Return (x, y) of the center of cell containing provided text 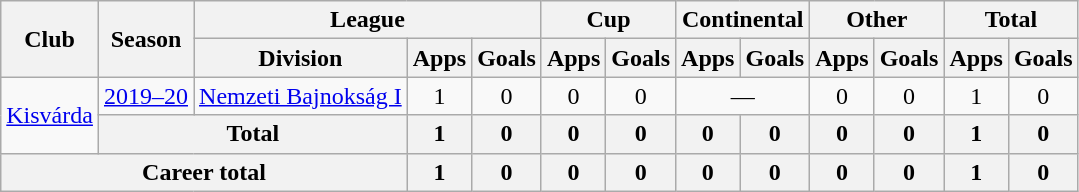
Nemzeti Bajnokság I (301, 96)
2019–20 (146, 96)
Season (146, 39)
Other (877, 20)
Kisvárda (50, 115)
Club (50, 39)
Continental (743, 20)
League (368, 20)
Career total (204, 172)
— (743, 96)
Cup (608, 20)
Division (301, 58)
